Determine the [X, Y] coordinate at the center of the cell enclosing the given text.  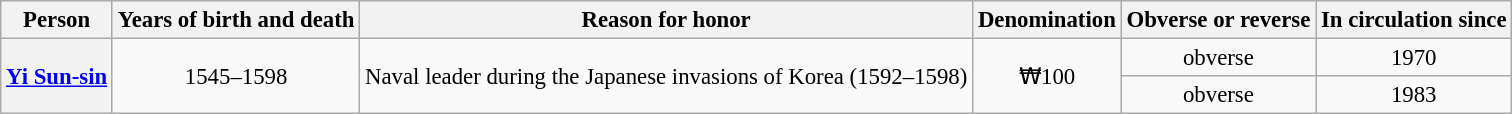
Yi Sun-sin [57, 76]
1545–1598 [236, 76]
In circulation since [1414, 20]
Reason for honor [666, 20]
Obverse or reverse [1218, 20]
₩100 [1048, 76]
Denomination [1048, 20]
Naval leader during the Japanese invasions of Korea (1592–1598) [666, 76]
1970 [1414, 58]
Years of birth and death [236, 20]
1983 [1414, 95]
Person [57, 20]
